Locate the cell with the specified text and output its (x, y) center coordinate. 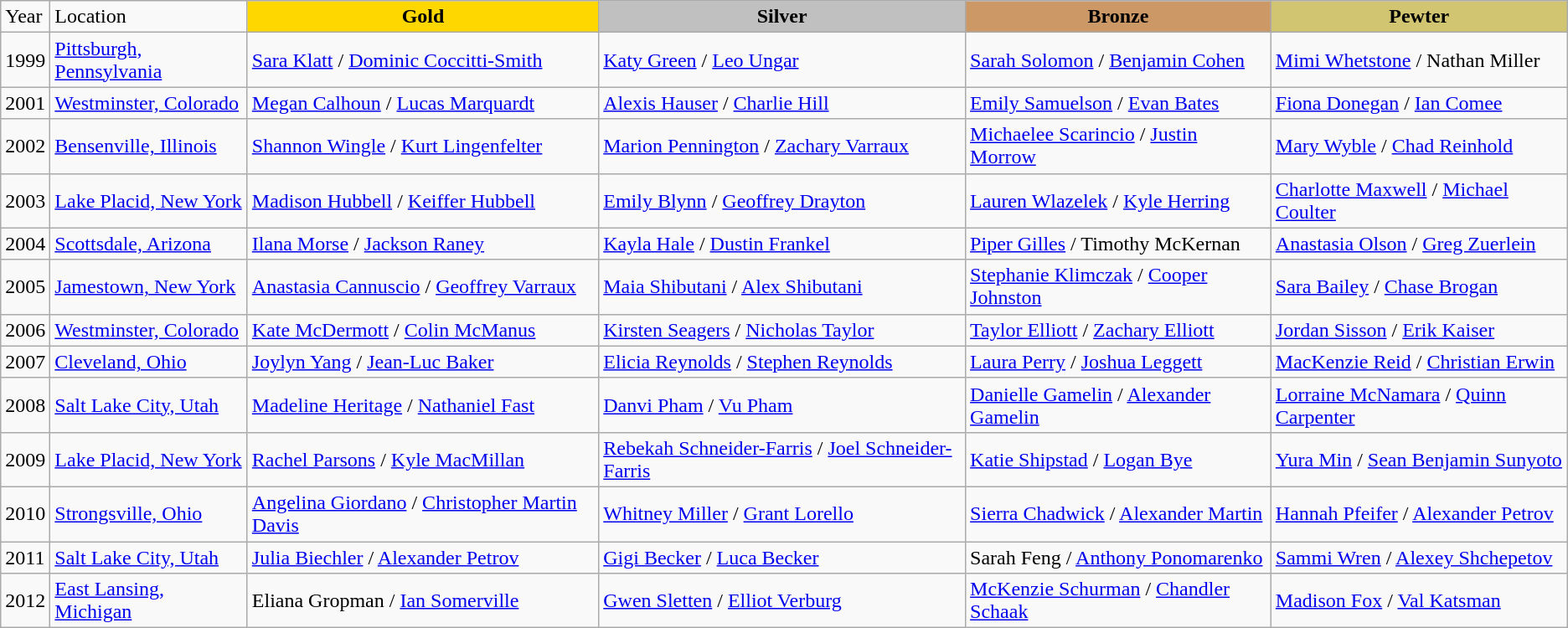
2012 (25, 601)
Madison Fox / Val Katsman (1419, 601)
2004 (25, 244)
Danielle Gamelin / Alexander Gamelin (1119, 405)
Gigi Becker / Luca Becker (782, 557)
Pittsburgh, Pennsylvania (149, 60)
2003 (25, 201)
Kayla Hale / Dustin Frankel (782, 244)
Kirsten Seagers / Nicholas Taylor (782, 330)
Katie Shipstad / Logan Bye (1119, 459)
Gold (422, 17)
1999 (25, 60)
Madison Hubbell / Keiffer Hubbell (422, 201)
Sarah Solomon / Benjamin Cohen (1119, 60)
Lauren Wlazelek / Kyle Herring (1119, 201)
2001 (25, 103)
Sarah Feng / Anthony Ponomarenko (1119, 557)
Katy Green / Leo Ungar (782, 60)
Hannah Pfeifer / Alexander Petrov (1419, 514)
East Lansing, Michigan (149, 601)
Bronze (1119, 17)
Jamestown, New York (149, 286)
Madeline Heritage / Nathaniel Fast (422, 405)
Elicia Reynolds / Stephen Reynolds (782, 362)
2008 (25, 405)
2010 (25, 514)
Eliana Gropman / Ian Somerville (422, 601)
Laura Perry / Joshua Leggett (1119, 362)
2007 (25, 362)
Joylyn Yang / Jean-Luc Baker (422, 362)
Location (149, 17)
2011 (25, 557)
Bensenville, Illinois (149, 146)
Emily Blynn / Geoffrey Drayton (782, 201)
Julia Biechler / Alexander Petrov (422, 557)
Rebekah Schneider-Farris / Joel Schneider-Farris (782, 459)
Marion Pennington / Zachary Varraux (782, 146)
Mimi Whetstone / Nathan Miller (1419, 60)
Rachel Parsons / Kyle MacMillan (422, 459)
Danvi Pham / Vu Pham (782, 405)
Silver (782, 17)
Emily Samuelson / Evan Bates (1119, 103)
Pewter (1419, 17)
Sammi Wren / Alexey Shchepetov (1419, 557)
Lorraine McNamara / Quinn Carpenter (1419, 405)
2009 (25, 459)
Ilana Morse / Jackson Raney (422, 244)
Jordan Sisson / Erik Kaiser (1419, 330)
Mary Wyble / Chad Reinhold (1419, 146)
Megan Calhoun / Lucas Marquardt (422, 103)
Sierra Chadwick / Alexander Martin (1119, 514)
Shannon Wingle / Kurt Lingenfelter (422, 146)
Kate McDermott / Colin McManus (422, 330)
2002 (25, 146)
Strongsville, Ohio (149, 514)
Anastasia Olson / Greg Zuerlein (1419, 244)
Fiona Donegan / Ian Comee (1419, 103)
2005 (25, 286)
Stephanie Klimczak / Cooper Johnston (1119, 286)
Piper Gilles / Timothy McKernan (1119, 244)
Scottsdale, Arizona (149, 244)
Angelina Giordano / Christopher Martin Davis (422, 514)
Gwen Sletten / Elliot Verburg (782, 601)
Charlotte Maxwell / Michael Coulter (1419, 201)
Yura Min / Sean Benjamin Sunyoto (1419, 459)
Anastasia Cannuscio / Geoffrey Varraux (422, 286)
2006 (25, 330)
McKenzie Schurman / Chandler Schaak (1119, 601)
Maia Shibutani / Alex Shibutani (782, 286)
Cleveland, Ohio (149, 362)
Whitney Miller / Grant Lorello (782, 514)
Michaelee Scarincio / Justin Morrow (1119, 146)
Alexis Hauser / Charlie Hill (782, 103)
Year (25, 17)
Sara Klatt / Dominic Coccitti-Smith (422, 60)
Sara Bailey / Chase Brogan (1419, 286)
MacKenzie Reid / Christian Erwin (1419, 362)
Taylor Elliott / Zachary Elliott (1119, 330)
